Return the [X, Y] coordinate for the center point of the cell that contains the specified text.  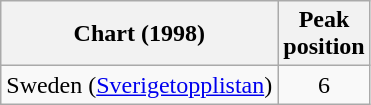
Sweden (Sverigetopplistan) [140, 85]
6 [324, 85]
Chart (1998) [140, 34]
Peakposition [324, 34]
